Detect which cell encompasses the target text, then output its (X, Y) center coordinate. 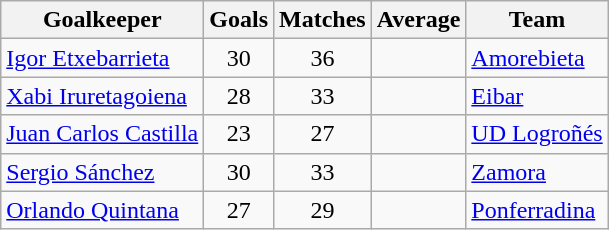
29 (323, 210)
Xabi Iruretagoiena (102, 96)
Ponferradina (537, 210)
Matches (323, 20)
28 (239, 96)
Juan Carlos Castilla (102, 134)
Zamora (537, 172)
Amorebieta (537, 58)
Goalkeeper (102, 20)
Eibar (537, 96)
Orlando Quintana (102, 210)
Average (418, 20)
UD Logroñés (537, 134)
23 (239, 134)
Goals (239, 20)
Igor Etxebarrieta (102, 58)
Team (537, 20)
36 (323, 58)
Sergio Sánchez (102, 172)
